Provide the (X, Y) coordinate of the cell's center where the given text is located.  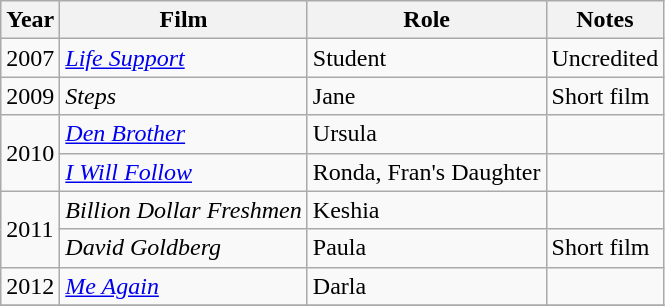
Notes (605, 20)
Year (30, 20)
Ronda, Fran's Daughter (426, 172)
Film (184, 20)
Jane (426, 96)
Life Support (184, 58)
Keshia (426, 210)
Steps (184, 96)
Darla (426, 286)
David Goldberg (184, 248)
2012 (30, 286)
Me Again (184, 286)
Student (426, 58)
Paula (426, 248)
Role (426, 20)
Billion Dollar Freshmen (184, 210)
Ursula (426, 134)
2009 (30, 96)
Den Brother (184, 134)
2007 (30, 58)
Uncredited (605, 58)
2010 (30, 153)
I Will Follow (184, 172)
2011 (30, 229)
